Detect which cell encompasses the target text, then output its (x, y) center coordinate. 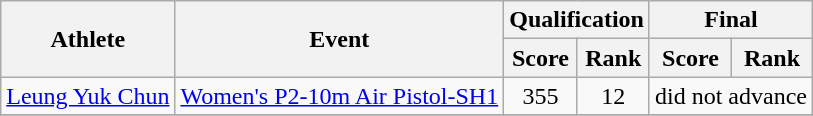
Women's P2-10m Air Pistol-SH1 (340, 96)
Leung Yuk Chun (88, 96)
355 (540, 96)
Athlete (88, 39)
Qualification (577, 20)
Event (340, 39)
did not advance (730, 96)
Final (730, 20)
12 (613, 96)
